Return (X, Y) of the center of cell containing provided text 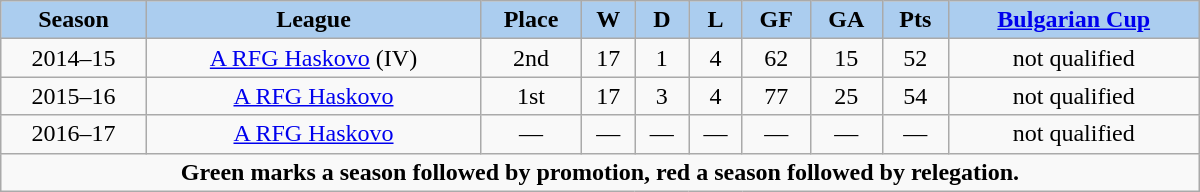
15 (846, 58)
Place (532, 20)
Green marks a season followed by promotion, red a season followed by relegation. (600, 172)
3 (662, 96)
2nd (532, 58)
62 (776, 58)
Bulgarian Cup (1074, 20)
25 (846, 96)
2015–16 (74, 96)
W (608, 20)
D (662, 20)
1st (532, 96)
52 (915, 58)
League (313, 20)
77 (776, 96)
A RFG Haskovo (IV) (313, 58)
2014–15 (74, 58)
GA (846, 20)
Season (74, 20)
Pts (915, 20)
1 (662, 58)
L (716, 20)
GF (776, 20)
2016–17 (74, 134)
54 (915, 96)
